Output the [x, y] coordinate of the center of the cell containing the given text.  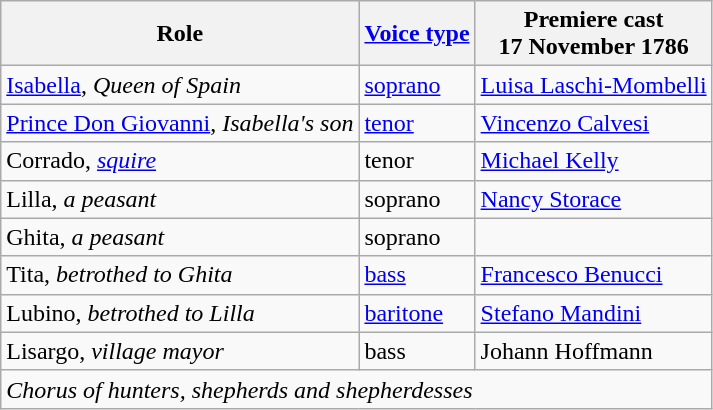
Voice type [417, 34]
Stefano Mandini [594, 313]
Corrado, squire [180, 161]
Tita, betrothed to Ghita [180, 275]
baritone [417, 313]
Lisargo, village mayor [180, 351]
Role [180, 34]
Luisa Laschi-Mombelli [594, 85]
Chorus of hunters, shepherds and shepherdesses [356, 389]
Vincenzo Calvesi [594, 123]
Francesco Benucci [594, 275]
Ghita, a peasant [180, 237]
Johann Hoffmann [594, 351]
Isabella, Queen of Spain [180, 85]
Nancy Storace [594, 199]
Prince Don Giovanni, Isabella's son [180, 123]
Lubino, betrothed to Lilla [180, 313]
Premiere cast17 November 1786 [594, 34]
Michael Kelly [594, 161]
Lilla, a peasant [180, 199]
